Detect which cell encompasses the target text, then output its [x, y] center coordinate. 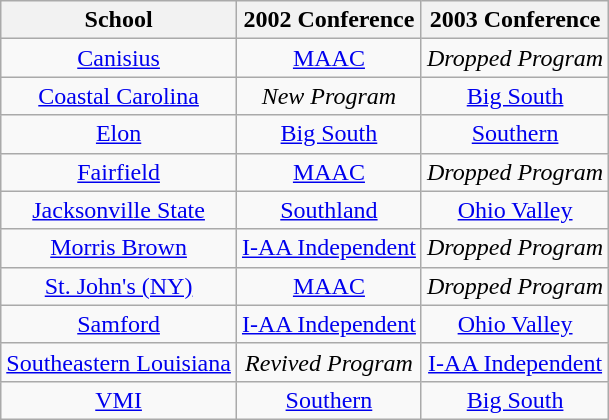
Southland [328, 210]
Southeastern Louisiana [119, 362]
Coastal Carolina [119, 96]
VMI [119, 400]
Jacksonville State [119, 210]
Samford [119, 324]
School [119, 20]
Elon [119, 134]
2002 Conference [328, 20]
Revived Program [328, 362]
Morris Brown [119, 248]
2003 Conference [514, 20]
Fairfield [119, 172]
St. John's (NY) [119, 286]
New Program [328, 96]
Canisius [119, 58]
